Provide the (X, Y) coordinate of the cell's center where the given text is located.  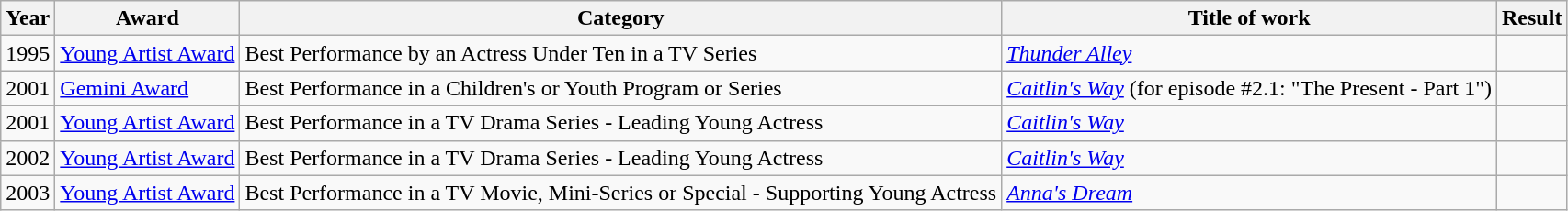
2003 (28, 193)
Gemini Award (147, 88)
Anna's Dream (1250, 193)
Title of work (1250, 18)
Year (28, 18)
Best Performance in a TV Movie, Mini-Series or Special - Supporting Young Actress (621, 193)
1995 (28, 53)
Award (147, 18)
Result (1532, 18)
2002 (28, 158)
Best Performance in a Children's or Youth Program or Series (621, 88)
Best Performance by an Actress Under Ten in a TV Series (621, 53)
Caitlin's Way (for episode #2.1: "The Present - Part 1") (1250, 88)
Thunder Alley (1250, 53)
Category (621, 18)
